Find where the given text appears and provide that cell's center as (X, Y) coordinate. 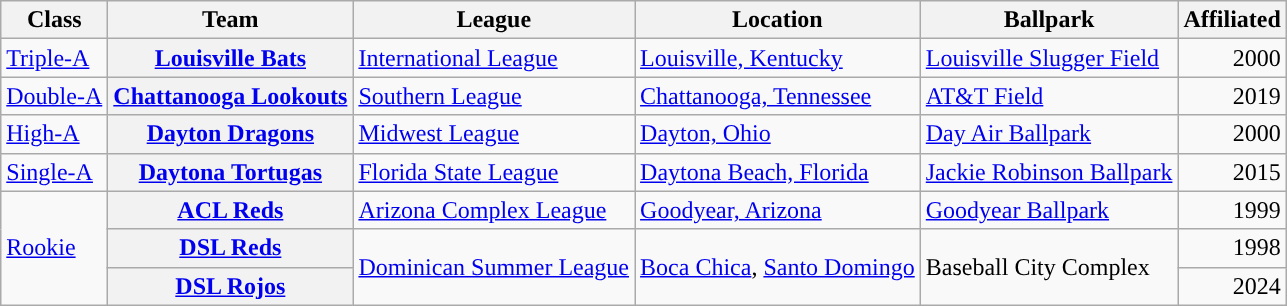
Chattanooga Lookouts (230, 96)
1999 (1232, 210)
Southern League (494, 96)
Dominican Summer League (494, 267)
International League (494, 58)
League (494, 20)
Day Air Ballpark (1049, 134)
Class (54, 20)
Rookie (54, 248)
Team (230, 20)
Baseball City Complex (1049, 267)
Daytona Beach, Florida (778, 172)
Ballpark (1049, 20)
Louisville Slugger Field (1049, 58)
AT&T Field (1049, 96)
Affiliated (1232, 20)
Single-A (54, 172)
Louisville, Kentucky (778, 58)
Double-A (54, 96)
Florida State League (494, 172)
Louisville Bats (230, 58)
Dayton Dragons (230, 134)
Chattanooga, Tennessee (778, 96)
Dayton, Ohio (778, 134)
High-A (54, 134)
Location (778, 20)
2019 (1232, 96)
2015 (1232, 172)
DSL Rojos (230, 286)
Arizona Complex League (494, 210)
2024 (1232, 286)
Boca Chica, Santo Domingo (778, 267)
ACL Reds (230, 210)
Goodyear Ballpark (1049, 210)
1998 (1232, 248)
Daytona Tortugas (230, 172)
Triple-A (54, 58)
DSL Reds (230, 248)
Jackie Robinson Ballpark (1049, 172)
Midwest League (494, 134)
Goodyear, Arizona (778, 210)
